Detect which cell encompasses the target text, then output its [x, y] center coordinate. 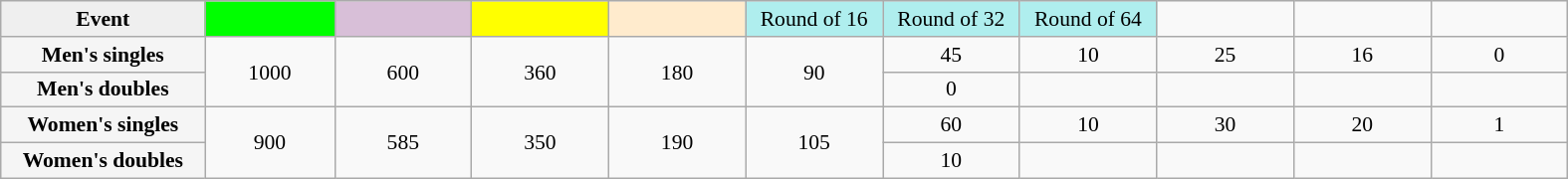
190 [677, 143]
350 [541, 143]
Men's doubles [104, 89]
180 [677, 72]
60 [951, 125]
16 [1362, 55]
Round of 16 [814, 19]
585 [403, 143]
30 [1226, 125]
90 [814, 72]
360 [541, 72]
20 [1362, 125]
900 [270, 143]
Women's singles [104, 125]
Round of 32 [951, 19]
Event [104, 19]
1 [1499, 125]
600 [403, 72]
Round of 64 [1088, 19]
Men's singles [104, 55]
45 [951, 55]
105 [814, 143]
1000 [270, 72]
25 [1226, 55]
Women's doubles [104, 161]
